Search for the cell housing the specified text and yield its [x, y] center coordinate. 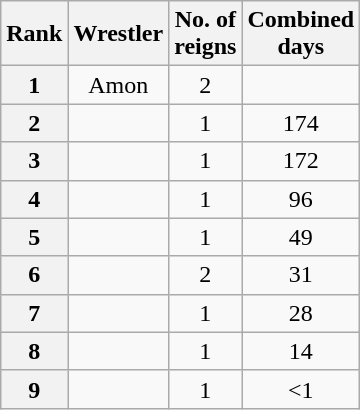
31 [301, 275]
No. ofreigns [206, 34]
Combineddays [301, 34]
28 [301, 313]
172 [301, 161]
5 [34, 237]
<1 [301, 389]
7 [34, 313]
Rank [34, 34]
6 [34, 275]
49 [301, 237]
Amon [118, 85]
Wrestler [118, 34]
4 [34, 199]
9 [34, 389]
8 [34, 351]
3 [34, 161]
174 [301, 123]
96 [301, 199]
14 [301, 351]
